Detect which cell encompasses the target text, then output its [x, y] center coordinate. 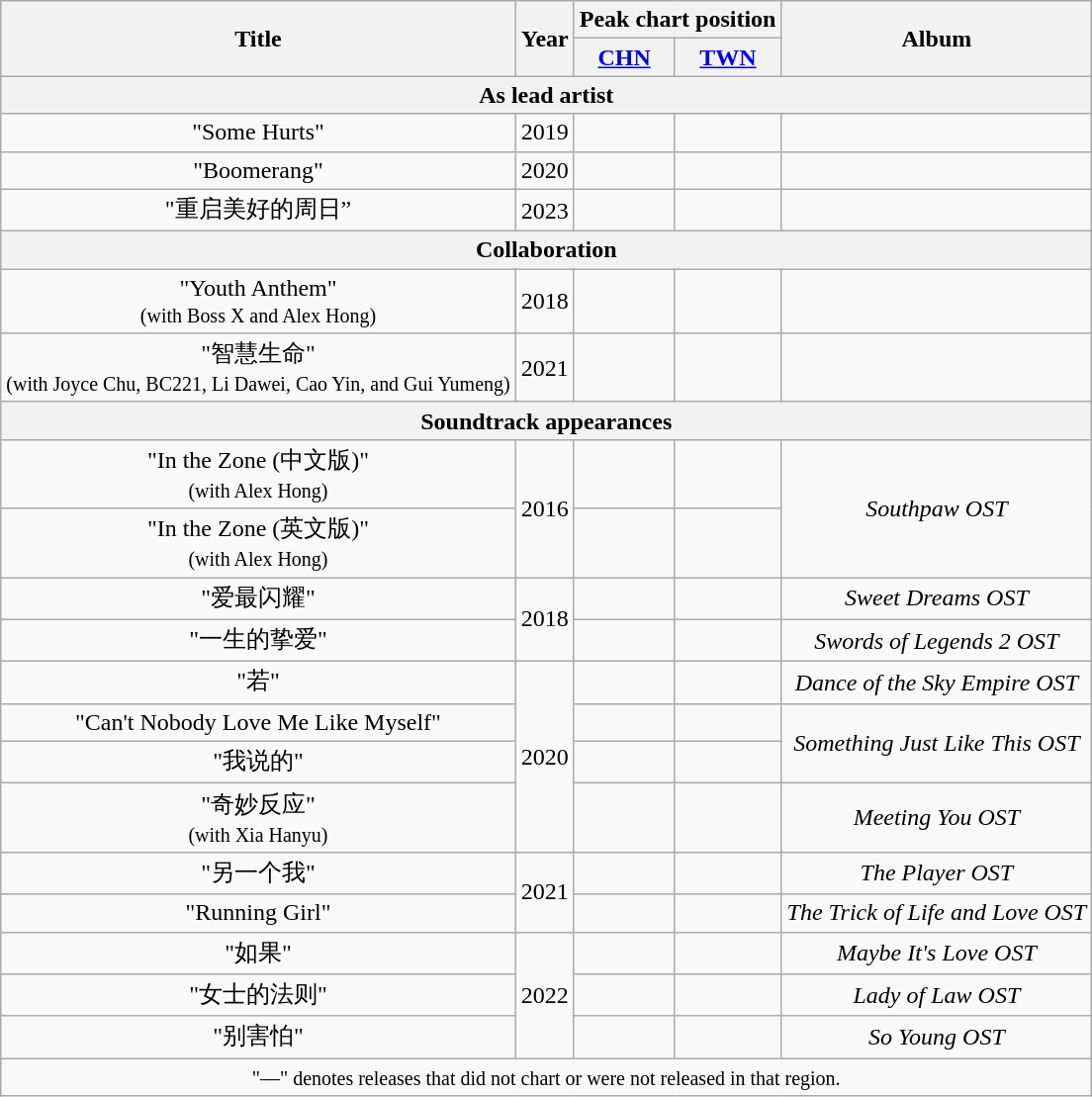
Album [937, 39]
So Young OST [937, 1037]
"另一个我" [258, 872]
Sweet Dreams OST [937, 599]
Peak chart position [678, 20]
TWN [728, 57]
Maybe It's Love OST [937, 954]
"奇妙反应"(with Xia Hanyu) [258, 818]
Lady of Law OST [937, 995]
"重启美好的周日” [258, 210]
"Can't Nobody Love Me Like Myself" [258, 722]
"Running Girl" [258, 913]
"若" [258, 683]
Soundtrack appearances [546, 420]
Southpaw OST [937, 508]
CHN [624, 57]
Title [258, 39]
2023 [544, 210]
"如果" [258, 954]
"别害怕" [258, 1037]
Swords of Legends 2 OST [937, 641]
Meeting You OST [937, 818]
"我说的" [258, 762]
2016 [544, 508]
"Boomerang" [258, 170]
"Some Hurts" [258, 133]
Year [544, 39]
"智慧生命"(with Joyce Chu, BC221, Li Dawei, Cao Yin, and Gui Yumeng) [258, 368]
"爱最闪耀" [258, 599]
"In the Zone (英文版)"(with Alex Hong) [258, 543]
Collaboration [546, 250]
"—" denotes releases that did not chart or were not released in that region. [546, 1077]
2022 [544, 995]
Dance of the Sky Empire OST [937, 683]
Something Just Like This OST [937, 744]
"女士的法则" [258, 995]
"Youth Anthem"(with Boss X and Alex Hong) [258, 301]
As lead artist [546, 95]
The Player OST [937, 872]
"In the Zone (中文版)"(with Alex Hong) [258, 474]
"一生的挚爱" [258, 641]
2019 [544, 133]
The Trick of Life and Love OST [937, 913]
